Return [X, Y] of the center of cell containing provided text 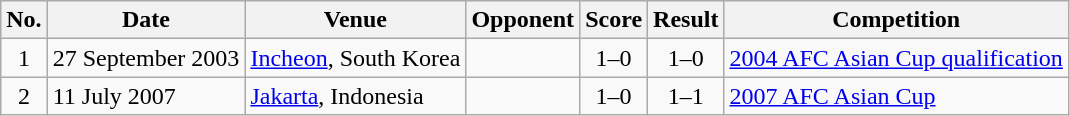
Score [614, 20]
1 [24, 58]
11 July 2007 [146, 96]
Result [686, 20]
Opponent [523, 20]
No. [24, 20]
Competition [896, 20]
Jakarta, Indonesia [356, 96]
2004 AFC Asian Cup qualification [896, 58]
1–1 [686, 96]
Date [146, 20]
Venue [356, 20]
27 September 2003 [146, 58]
2 [24, 96]
Incheon, South Korea [356, 58]
2007 AFC Asian Cup [896, 96]
